Return (X, Y) of the center of cell containing provided text 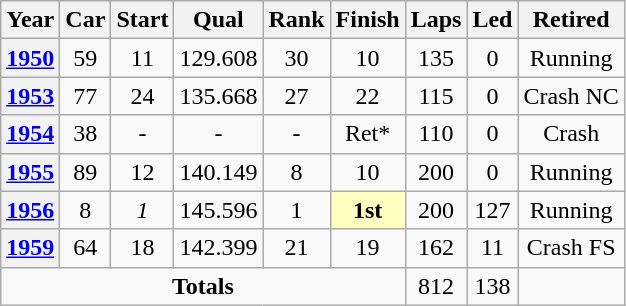
21 (296, 248)
Ret* (368, 134)
135 (436, 58)
38 (86, 134)
Start (142, 20)
89 (86, 172)
110 (436, 134)
140.149 (218, 172)
162 (436, 248)
24 (142, 96)
142.399 (218, 248)
30 (296, 58)
Laps (436, 20)
129.608 (218, 58)
127 (492, 210)
19 (368, 248)
12 (142, 172)
Car (86, 20)
1954 (30, 134)
Retired (571, 20)
115 (436, 96)
Finish (368, 20)
64 (86, 248)
1956 (30, 210)
Led (492, 20)
138 (492, 286)
Year (30, 20)
Rank (296, 20)
77 (86, 96)
22 (368, 96)
Crash (571, 134)
18 (142, 248)
1950 (30, 58)
27 (296, 96)
1st (368, 210)
135.668 (218, 96)
Crash FS (571, 248)
145.596 (218, 210)
1953 (30, 96)
1955 (30, 172)
812 (436, 286)
Crash NC (571, 96)
1959 (30, 248)
59 (86, 58)
Totals (203, 286)
Qual (218, 20)
